Return the (X, Y) coordinate for the center point of the cell that contains the specified text.  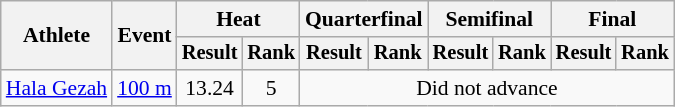
Final (612, 19)
Quarterfinal (364, 19)
5 (271, 88)
Athlete (56, 36)
Heat (238, 19)
Semifinal (490, 19)
Hala Gezah (56, 88)
Did not advance (487, 88)
100 m (144, 88)
Event (144, 36)
13.24 (210, 88)
